Return [x, y] of the center of cell containing provided text 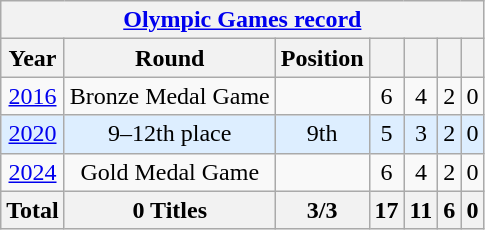
2020 [33, 134]
17 [386, 210]
0 Titles [170, 210]
9th [322, 134]
3 [421, 134]
2016 [33, 96]
Gold Medal Game [170, 172]
5 [386, 134]
3/3 [322, 210]
2024 [33, 172]
Year [33, 58]
11 [421, 210]
Olympic Games record [242, 20]
Total [33, 210]
Bronze Medal Game [170, 96]
Round [170, 58]
9–12th place [170, 134]
Position [322, 58]
